Locate the cell with the specified text and output its [x, y] center coordinate. 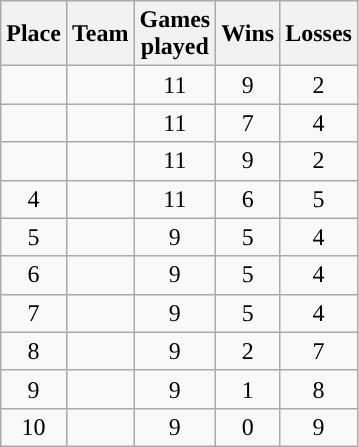
Team [100, 34]
Losses [319, 34]
0 [248, 427]
Wins [248, 34]
Gamesplayed [175, 34]
Place [34, 34]
10 [34, 427]
1 [248, 389]
